Return [X, Y] of the center of cell containing provided text 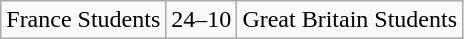
24–10 [202, 20]
France Students [84, 20]
Great Britain Students [350, 20]
